Search for the cell housing the specified text and yield its [x, y] center coordinate. 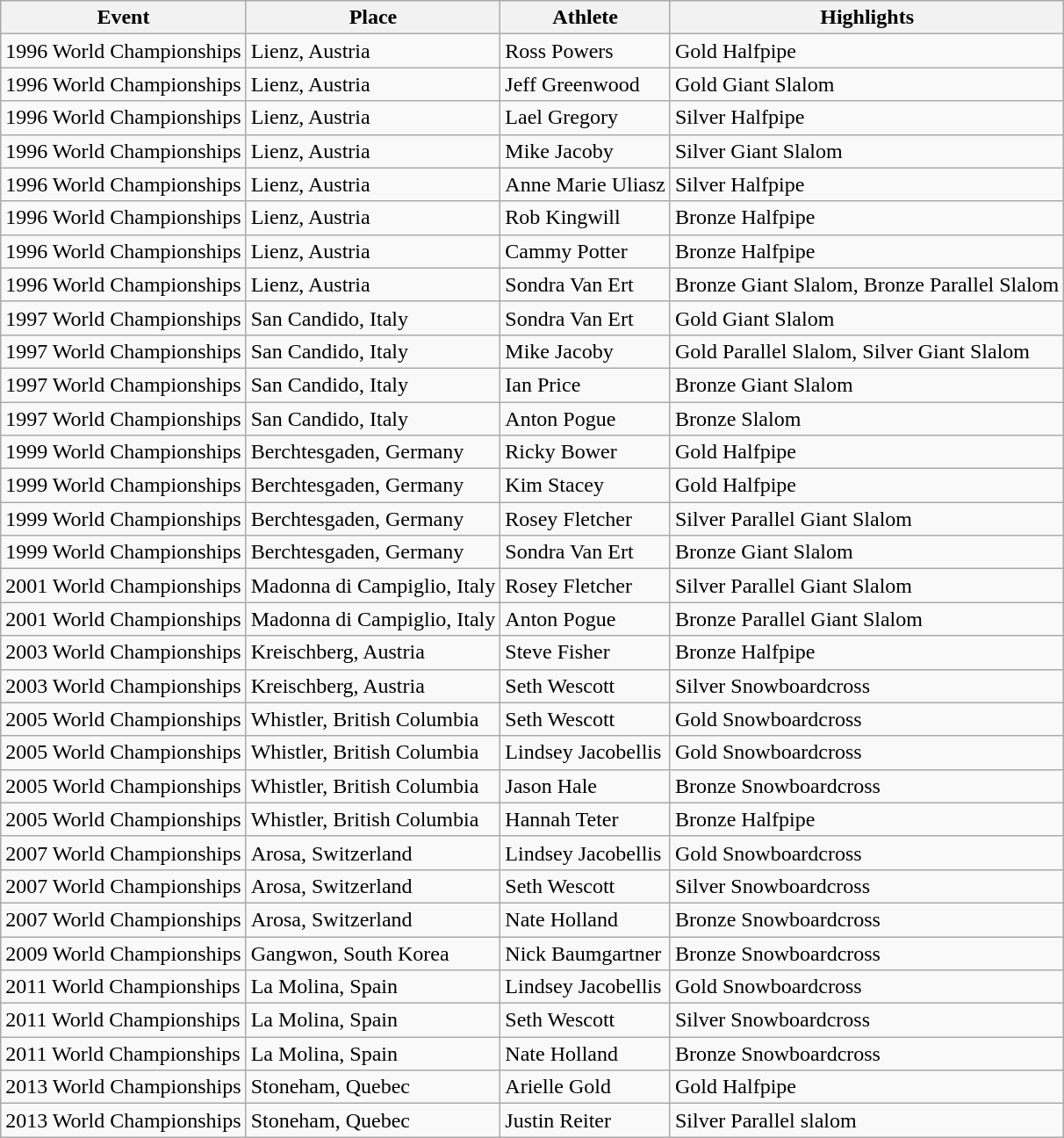
Highlights [866, 18]
Anne Marie Uliasz [586, 184]
Jeff Greenwood [586, 84]
Arielle Gold [586, 1087]
Gangwon, South Korea [373, 953]
Silver Giant Slalom [866, 151]
Gold Parallel Slalom, Silver Giant Slalom [866, 351]
Ian Price [586, 385]
Athlete [586, 18]
Justin Reiter [586, 1120]
Event [123, 18]
2009 World Championships [123, 953]
Place [373, 18]
Rob Kingwill [586, 218]
Ross Powers [586, 51]
Jason Hale [586, 786]
Cammy Potter [586, 251]
Bronze Giant Slalom, Bronze Parallel Slalom [866, 284]
Bronze Parallel Giant Slalom [866, 619]
Nick Baumgartner [586, 953]
Ricky Bower [586, 452]
Bronze Slalom [866, 419]
Hannah Teter [586, 819]
Steve Fisher [586, 652]
Lael Gregory [586, 118]
Kim Stacey [586, 486]
Silver Parallel slalom [866, 1120]
